Extract the (X, Y) coordinate from the center of the cell holding the provided text.  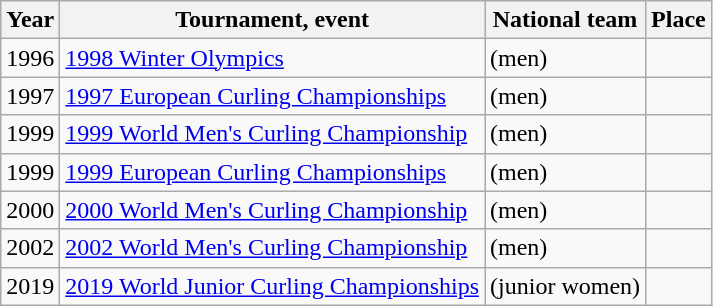
2002 World Men's Curling Championship (272, 248)
2019 (30, 286)
2000 (30, 210)
1996 (30, 58)
Year (30, 20)
(junior women) (566, 286)
1999 World Men's Curling Championship (272, 134)
2019 World Junior Curling Championships (272, 286)
2002 (30, 248)
Place (679, 20)
National team (566, 20)
1997 (30, 96)
Tournament, event (272, 20)
2000 World Men's Curling Championship (272, 210)
1997 European Curling Championships (272, 96)
1998 Winter Olympics (272, 58)
1999 European Curling Championships (272, 172)
